Return the (x, y) coordinate for the center point of the cell that contains the specified text.  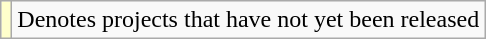
Denotes projects that have not yet been released (248, 20)
